Detect which cell encompasses the target text, then output its [X, Y] center coordinate. 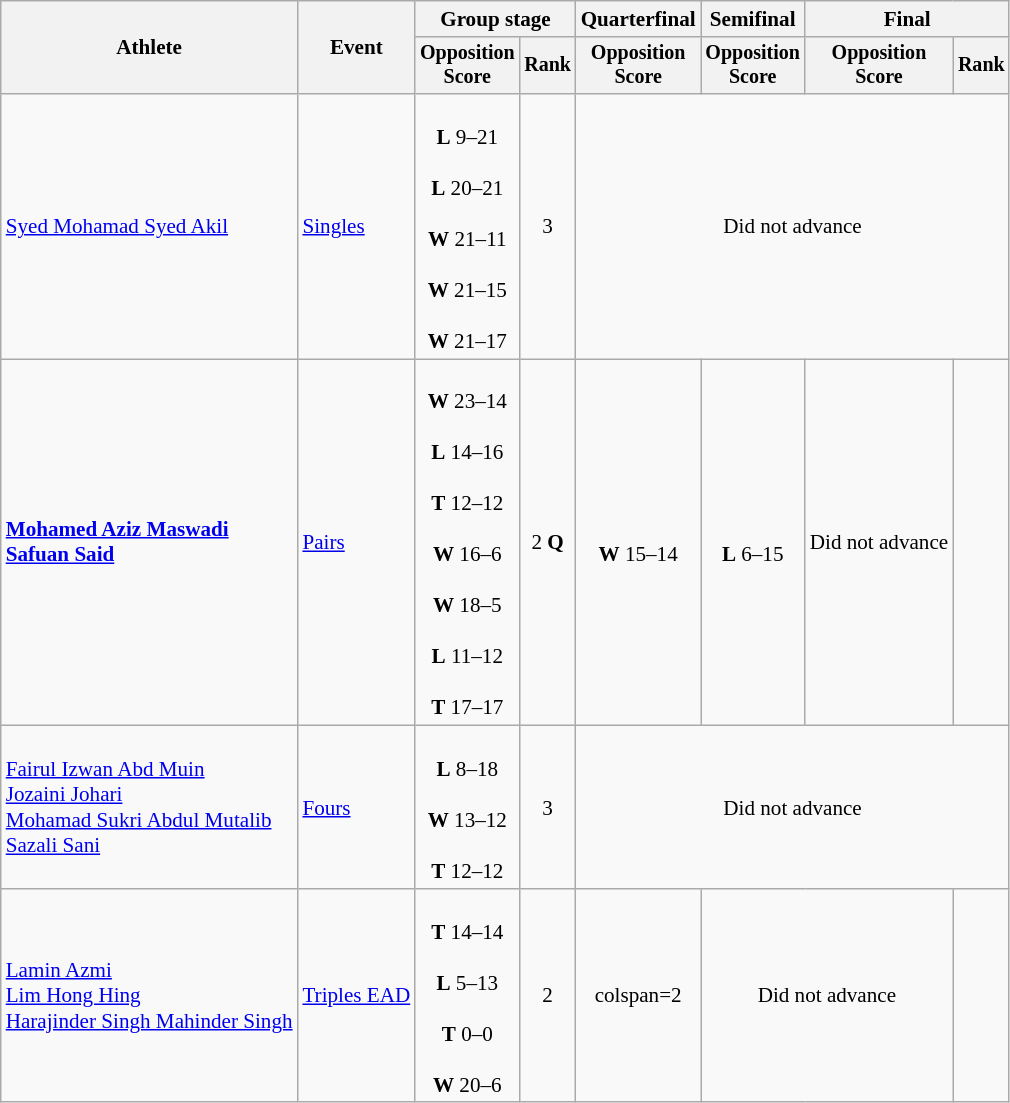
L 9–21L 20–21W 21–11W 21–15W 21–17 [467, 226]
Triples EAD [356, 996]
Fours [356, 808]
2 [547, 996]
Event [356, 48]
Athlete [150, 48]
Syed Mohamad Syed Akil [150, 226]
W 15–14 [638, 542]
2 Q [547, 542]
Mohamed Aziz MaswadiSafuan Said [150, 542]
Group stage [495, 18]
L 6–15 [753, 542]
Singles [356, 226]
L 8–18W 13–12T 12–12 [467, 808]
T 14–14L 5–13T 0–0W 20–6 [467, 996]
Lamin AzmiLim Hong HingHarajinder Singh Mahinder Singh [150, 996]
Semifinal [753, 18]
Fairul Izwan Abd MuinJozaini JohariMohamad Sukri Abdul MutalibSazali Sani [150, 808]
Pairs [356, 542]
colspan=2 [638, 996]
Quarterfinal [638, 18]
Final [908, 18]
W 23–14L 14–16T 12–12W 16–6W 18–5L 11–12T 17–17 [467, 542]
